Output the (X, Y) coordinate of the center of the cell containing the given text.  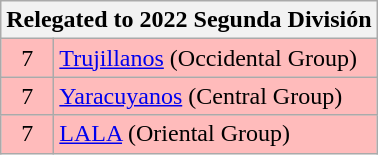
Yaracuyanos (Central Group) (216, 96)
Trujillanos (Occidental Group) (216, 58)
LALA (Oriental Group) (216, 134)
Relegated to 2022 Segunda División (189, 20)
